For the text-containing cell, return its midpoint in [x, y] coordinate format. 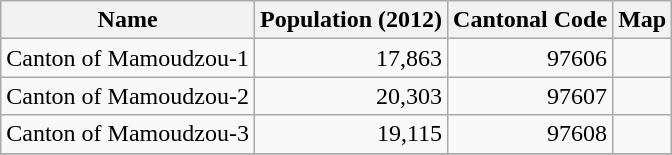
Canton of Mamoudzou-1 [128, 58]
20,303 [350, 96]
Canton of Mamoudzou-2 [128, 96]
Map [642, 20]
97608 [530, 134]
Name [128, 20]
Canton of Mamoudzou-3 [128, 134]
Cantonal Code [530, 20]
19,115 [350, 134]
17,863 [350, 58]
97607 [530, 96]
97606 [530, 58]
Population (2012) [350, 20]
